Scan for the cell matching the given text and deliver its [X, Y] coordinate at center. 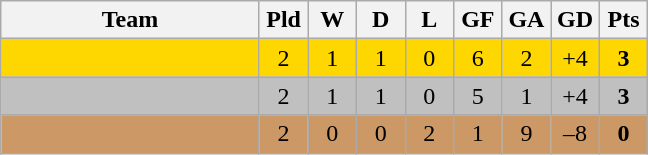
5 [478, 96]
GA [526, 20]
GF [478, 20]
W [332, 20]
D [380, 20]
Pld [284, 20]
6 [478, 58]
L [430, 20]
–8 [576, 134]
Pts [624, 20]
9 [526, 134]
Team [130, 20]
GD [576, 20]
